For the text-containing cell, return its midpoint in (x, y) coordinate format. 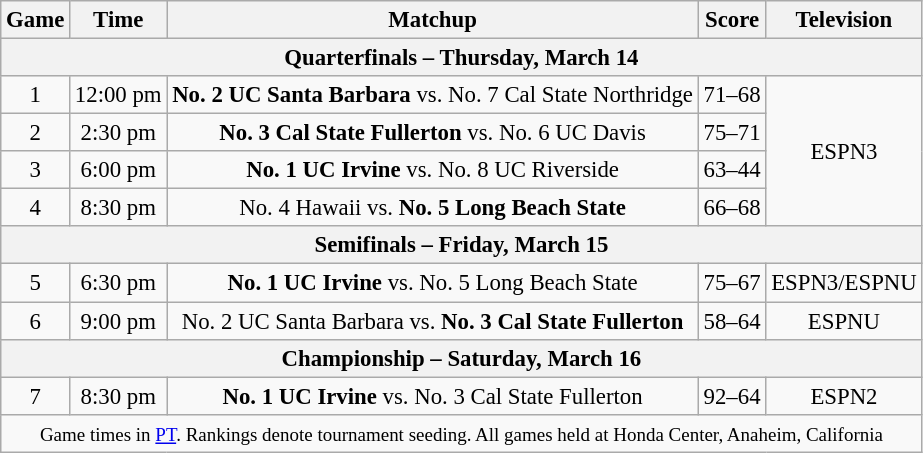
92–64 (732, 396)
Time (118, 20)
4 (36, 208)
ESPNU (844, 321)
66–68 (732, 208)
Matchup (432, 20)
Championship – Saturday, March 16 (462, 358)
2:30 pm (118, 133)
75–71 (732, 133)
1 (36, 95)
No. 1 UC Irvine vs. No. 5 Long Beach State (432, 283)
58–64 (732, 321)
No. 1 UC Irvine vs. No. 8 UC Riverside (432, 170)
No. 2 UC Santa Barbara vs. No. 7 Cal State Northridge (432, 95)
Game (36, 20)
Television (844, 20)
75–67 (732, 283)
6 (36, 321)
No. 4 Hawaii vs. No. 5 Long Beach State (432, 208)
No. 1 UC Irvine vs. No. 3 Cal State Fullerton (432, 396)
ESPN3 (844, 151)
3 (36, 170)
Score (732, 20)
ESPN3/ESPNU (844, 283)
12:00 pm (118, 95)
No. 3 Cal State Fullerton vs. No. 6 UC Davis (432, 133)
2 (36, 133)
5 (36, 283)
Game times in PT. Rankings denote tournament seeding. All games held at Honda Center, Anaheim, California (462, 433)
7 (36, 396)
9:00 pm (118, 321)
6:30 pm (118, 283)
6:00 pm (118, 170)
71–68 (732, 95)
63–44 (732, 170)
No. 2 UC Santa Barbara vs. No. 3 Cal State Fullerton (432, 321)
Semifinals – Friday, March 15 (462, 245)
Quarterfinals – Thursday, March 14 (462, 58)
ESPN2 (844, 396)
